Identify which cell holds the provided text, then report its (X, Y) central coordinate. 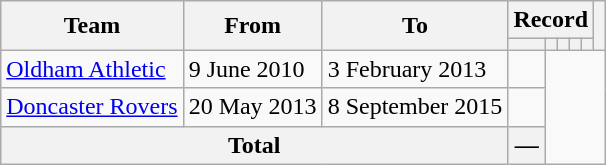
20 May 2013 (252, 107)
To (415, 26)
8 September 2015 (415, 107)
Total (254, 145)
Record (551, 20)
Doncaster Rovers (92, 107)
Oldham Athletic (92, 69)
9 June 2010 (252, 69)
3 February 2013 (415, 69)
Team (92, 26)
— (527, 145)
From (252, 26)
